Capture the cell that displays the provided text and extract its [x, y] central coordinate. 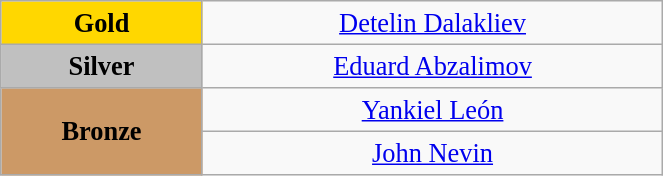
Gold [102, 22]
Silver [102, 66]
Detelin Dalakliev [432, 22]
John Nevin [432, 153]
Bronze [102, 130]
Eduard Abzalimov [432, 66]
Yankiel León [432, 109]
